Identify which cell holds the provided text, then report its [X, Y] central coordinate. 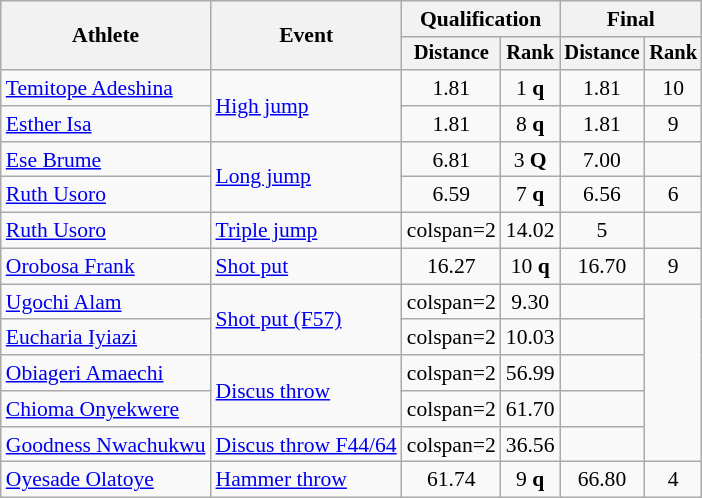
Obiageri Amaechi [106, 373]
High jump [306, 106]
Esther Isa [106, 124]
16.27 [452, 267]
66.80 [602, 480]
10 q [530, 267]
4 [673, 480]
Long jump [306, 178]
9.30 [530, 302]
3 Q [530, 160]
Oyesade Olatoye [106, 480]
6 [673, 195]
Ese Brume [106, 160]
Shot put [306, 267]
5 [602, 231]
Athlete [106, 36]
Shot put (F57) [306, 320]
9 q [530, 480]
Chioma Onyekwere [106, 409]
Event [306, 36]
Hammer throw [306, 480]
10.03 [530, 338]
7 q [530, 195]
Discus throw [306, 390]
Orobosa Frank [106, 267]
36.56 [530, 445]
Final [631, 19]
6.56 [602, 195]
Qualification [481, 19]
8 q [530, 124]
10 [673, 88]
Ugochi Alam [106, 302]
61.70 [530, 409]
Eucharia Iyiazi [106, 338]
7.00 [602, 160]
Triple jump [306, 231]
Goodness Nwachukwu [106, 445]
Temitope Adeshina [106, 88]
61.74 [452, 480]
6.59 [452, 195]
16.70 [602, 267]
1 q [530, 88]
6.81 [452, 160]
14.02 [530, 231]
Discus throw F44/64 [306, 445]
56.99 [530, 373]
